Return (x, y) of the center of cell containing provided text 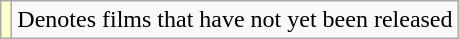
Denotes films that have not yet been released (235, 20)
